Determine the (X, Y) coordinate at the center of the cell enclosing the given text.  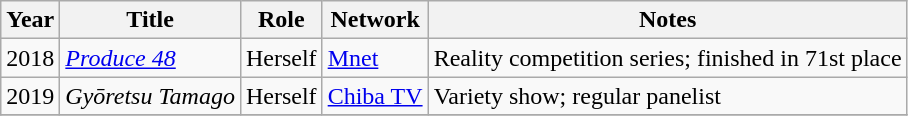
Reality competition series; finished in 71st place (668, 58)
Produce 48 (150, 58)
Role (281, 20)
Notes (668, 20)
Year (30, 20)
2019 (30, 96)
Network (375, 20)
Title (150, 20)
Mnet (375, 58)
2018 (30, 58)
Variety show; regular panelist (668, 96)
Gyōretsu Tamago (150, 96)
Chiba TV (375, 96)
